For the text-containing cell, return its midpoint in [x, y] coordinate format. 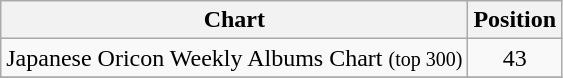
Japanese Oricon Weekly Albums Chart (top 300) [234, 58]
43 [515, 58]
Position [515, 20]
Chart [234, 20]
